From the cell containing the given text, extract its center point as (X, Y) coordinate. 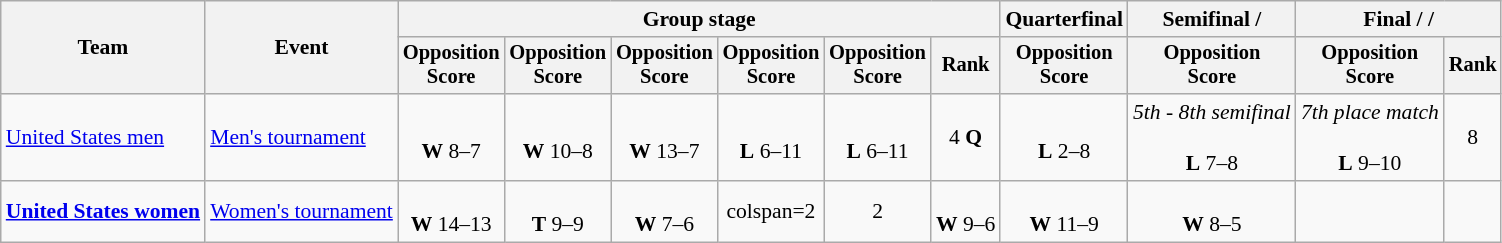
Group stage (699, 19)
7th place matchL 9–10 (1370, 138)
Final / / (1399, 19)
colspan=2 (772, 212)
W 8–7 (452, 138)
W 14–13 (452, 212)
T 9–9 (558, 212)
5th - 8th semifinalL 7–8 (1212, 138)
United States women (103, 212)
4 Q (966, 138)
Women's tournament (302, 212)
United States men (103, 138)
W 11–9 (1064, 212)
Semifinal / (1212, 19)
2 (878, 212)
Team (103, 48)
8 (1473, 138)
W 9–6 (966, 212)
W 7–6 (664, 212)
W 10–8 (558, 138)
L 2–8 (1064, 138)
Men's tournament (302, 138)
W 13–7 (664, 138)
Event (302, 48)
W 8–5 (1212, 212)
Quarterfinal (1064, 19)
